Return [X, Y] of the center of cell containing provided text 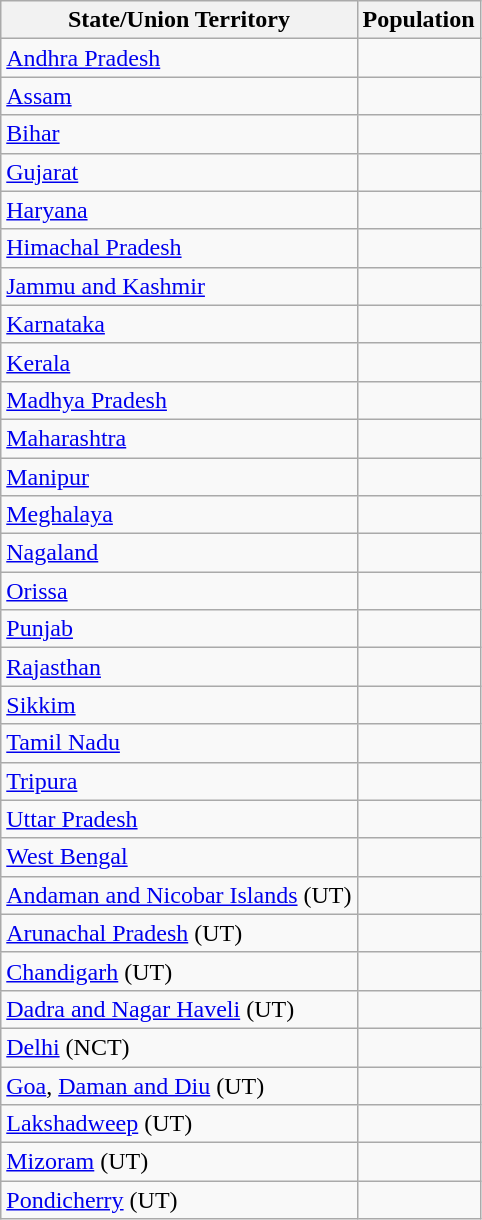
State/Union Territory [179, 20]
Maharashtra [179, 438]
Bihar [179, 134]
Tripura [179, 781]
Kerala [179, 362]
Karnataka [179, 324]
Andhra Pradesh [179, 58]
Population [418, 20]
Rajasthan [179, 667]
Manipur [179, 477]
Andaman and Nicobar Islands (UT) [179, 895]
Gujarat [179, 172]
Arunachal Pradesh (UT) [179, 933]
Jammu and Kashmir [179, 286]
Dadra and Nagar Haveli (UT) [179, 1009]
West Bengal [179, 857]
Goa, Daman and Diu (UT) [179, 1085]
Assam [179, 96]
Nagaland [179, 553]
Orissa [179, 591]
Haryana [179, 210]
Lakshadweep (UT) [179, 1124]
Pondicherry (UT) [179, 1200]
Madhya Pradesh [179, 400]
Uttar Pradesh [179, 819]
Mizoram (UT) [179, 1162]
Meghalaya [179, 515]
Tamil Nadu [179, 743]
Delhi (NCT) [179, 1047]
Punjab [179, 629]
Chandigarh (UT) [179, 971]
Sikkim [179, 705]
Himachal Pradesh [179, 248]
